Capture the cell that displays the provided text and extract its [x, y] central coordinate. 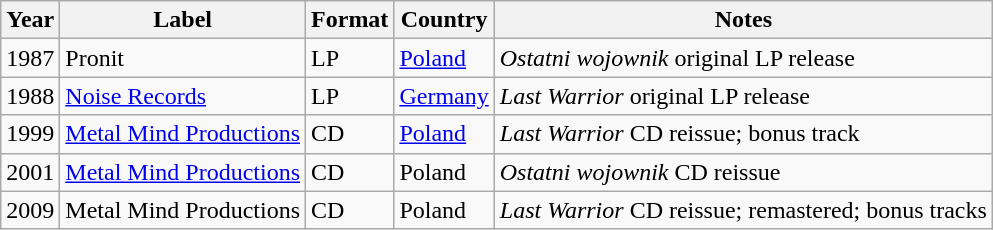
1999 [30, 134]
1987 [30, 58]
2001 [30, 172]
2009 [30, 210]
Notes [743, 20]
Label [183, 20]
Noise Records [183, 96]
Format [350, 20]
Last Warrior original LP release [743, 96]
Last Warrior CD reissue; remastered; bonus tracks [743, 210]
Germany [444, 96]
Pronit [183, 58]
Last Warrior CD reissue; bonus track [743, 134]
1988 [30, 96]
Ostatni wojownik original LP release [743, 58]
Year [30, 20]
Country [444, 20]
Ostatni wojownik CD reissue [743, 172]
